Provide the [x, y] coordinate of the cell's center where the given text is located.  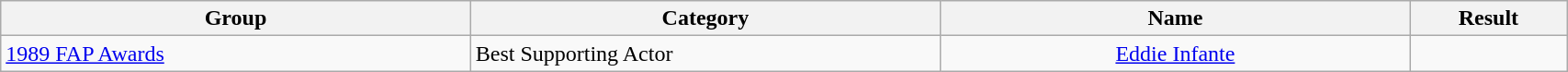
Best Supporting Actor [705, 54]
Category [705, 18]
1989 FAP Awards [235, 54]
Name [1176, 18]
Group [235, 18]
Result [1488, 18]
Eddie Infante [1176, 54]
